Search for the cell housing the specified text and yield its (x, y) center coordinate. 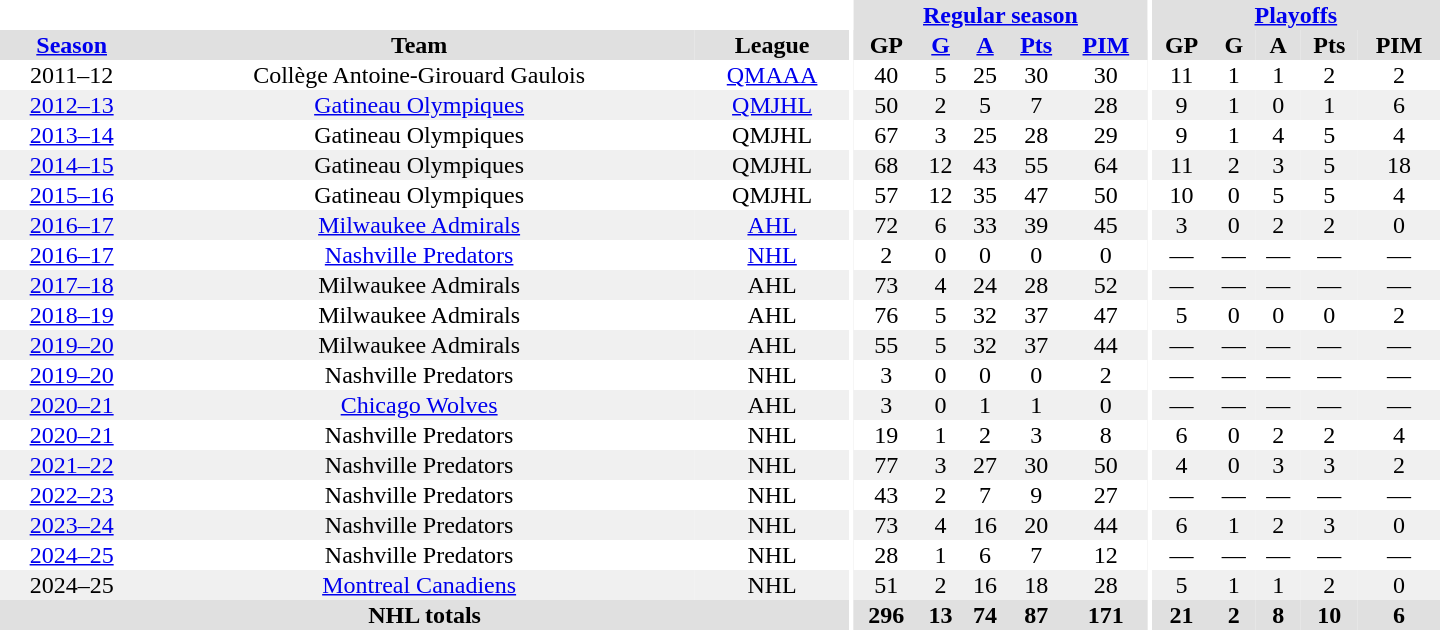
League (772, 45)
51 (886, 585)
52 (1106, 285)
Chicago Wolves (419, 405)
Collège Antoine-Girouard Gaulois (419, 75)
29 (1106, 135)
72 (886, 225)
NHL totals (424, 615)
67 (886, 135)
2017–18 (72, 285)
296 (886, 615)
64 (1106, 165)
Season (72, 45)
Montreal Canadiens (419, 585)
2012–13 (72, 105)
2011–12 (72, 75)
2014–15 (72, 165)
2021–22 (72, 465)
45 (1106, 225)
87 (1036, 615)
2018–19 (72, 315)
21 (1182, 615)
2023–24 (72, 525)
Regular season (1000, 15)
77 (886, 465)
76 (886, 315)
2013–14 (72, 135)
35 (985, 195)
20 (1036, 525)
24 (985, 285)
68 (886, 165)
33 (985, 225)
74 (985, 615)
57 (886, 195)
Team (419, 45)
Playoffs (1296, 15)
2015–16 (72, 195)
QMAAA (772, 75)
19 (886, 435)
40 (886, 75)
13 (940, 615)
2022–23 (72, 495)
39 (1036, 225)
171 (1106, 615)
